Extract the (x, y) coordinate from the center of the cell holding the provided text.  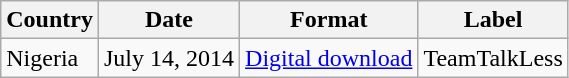
Date (168, 20)
Country (50, 20)
Digital download (329, 58)
TeamTalkLess (493, 58)
Nigeria (50, 58)
Label (493, 20)
July 14, 2014 (168, 58)
Format (329, 20)
